Locate the cell with the specified text and output its (x, y) center coordinate. 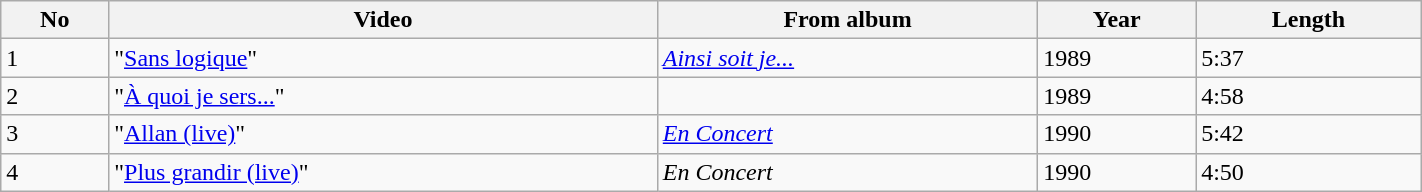
"Sans logique" (384, 58)
Ainsi soit je... (848, 58)
Length (1309, 20)
4:58 (1309, 96)
4 (55, 172)
5:37 (1309, 58)
1 (55, 58)
Video (384, 20)
5:42 (1309, 134)
4:50 (1309, 172)
Year (1117, 20)
3 (55, 134)
No (55, 20)
2 (55, 96)
From album (848, 20)
"À quoi je sers..." (384, 96)
"Plus grandir (live)" (384, 172)
"Allan (live)" (384, 134)
